Identify which cell holds the provided text, then report its (x, y) central coordinate. 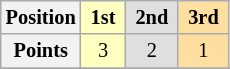
2nd (152, 17)
3 (104, 51)
2 (152, 51)
Position (41, 17)
3rd (203, 17)
1st (104, 17)
Points (41, 51)
1 (203, 51)
